Output the [x, y] coordinate of the center of the cell containing the given text.  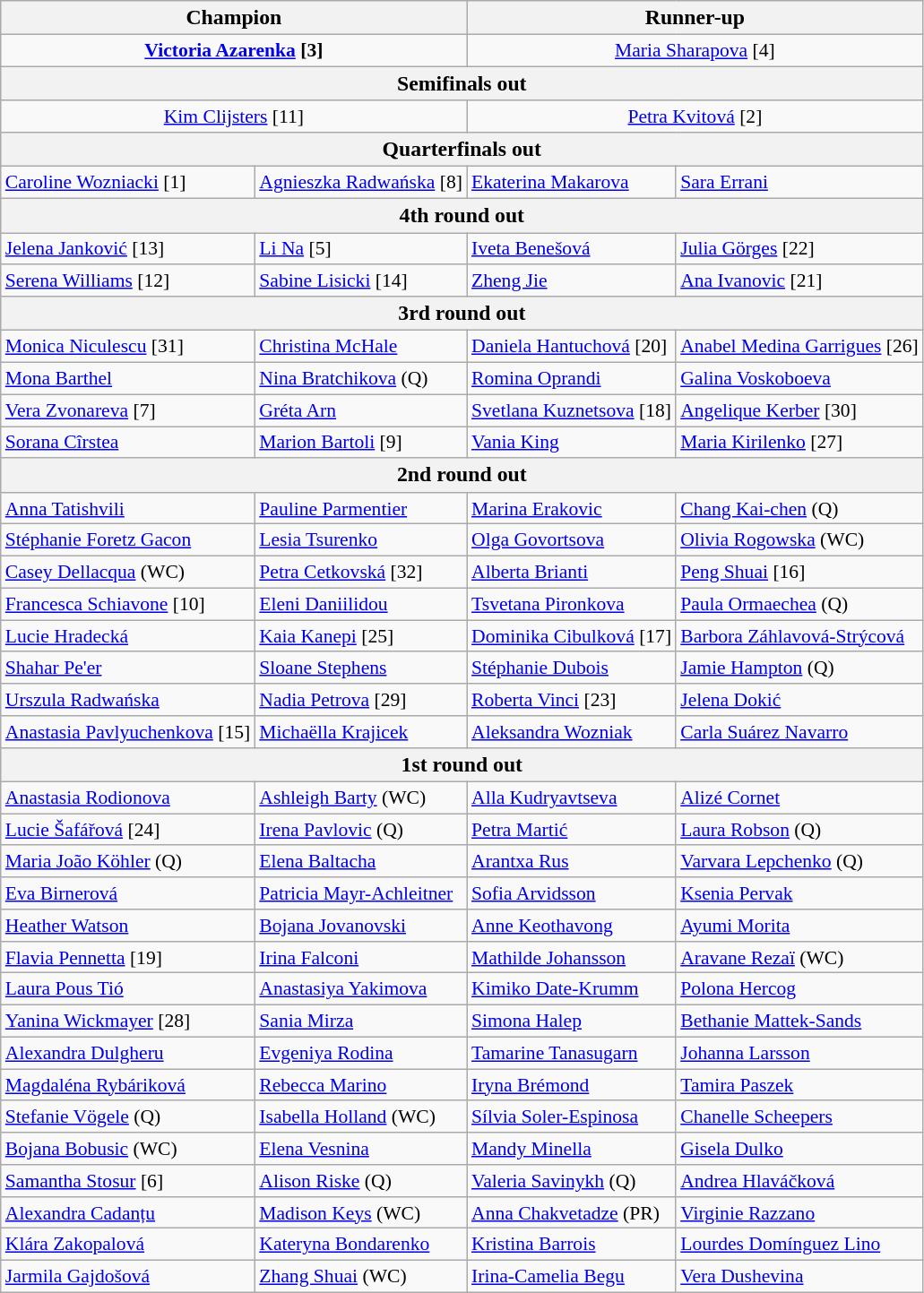
Kim Clijsters [11] [234, 117]
Nina Bratchikova (Q) [360, 379]
Mona Barthel [128, 379]
Elena Baltacha [360, 862]
2nd round out [462, 476]
Flavia Pennetta [19] [128, 958]
Victoria Azarenka [3] [234, 51]
4th round out [462, 216]
Li Na [5] [360, 249]
Kateryna Bondarenko [360, 1245]
Zheng Jie [572, 281]
Andrea Hlaváčková [799, 1181]
Nadia Petrova [29] [360, 700]
Rebecca Marino [360, 1085]
Chang Kai-chen (Q) [799, 509]
1st round out [462, 765]
Bethanie Mattek-Sands [799, 1021]
Maria Sharapova [4] [695, 51]
Francesca Schiavone [10] [128, 604]
Urszula Radwańska [128, 700]
Petra Cetkovská [32] [360, 573]
Alexandra Dulgheru [128, 1054]
Semifinals out [462, 84]
Anastasia Rodionova [128, 798]
Iryna Brémond [572, 1085]
Alexandra Cadanțu [128, 1213]
Lourdes Domínguez Lino [799, 1245]
Sorana Cîrstea [128, 443]
Chanelle Scheepers [799, 1117]
Tamira Paszek [799, 1085]
Monica Niculescu [31] [128, 347]
Sloane Stephens [360, 668]
Anastasiya Yakimova [360, 989]
Sílvia Soler-Espinosa [572, 1117]
Alberta Brianti [572, 573]
Aravane Rezaï (WC) [799, 958]
Bojana Bobusic (WC) [128, 1149]
Gréta Arn [360, 410]
Kimiko Date-Krumm [572, 989]
Klára Zakopalová [128, 1245]
Sabine Lisicki [14] [360, 281]
Sara Errani [799, 183]
Marion Bartoli [9] [360, 443]
Mathilde Johansson [572, 958]
Peng Shuai [16] [799, 573]
Dominika Cibulková [17] [572, 636]
Pauline Parmentier [360, 509]
Yanina Wickmayer [28] [128, 1021]
Alison Riske (Q) [360, 1181]
Anne Keothavong [572, 926]
Arantxa Rus [572, 862]
Svetlana Kuznetsova [18] [572, 410]
Sania Mirza [360, 1021]
Irena Pavlovic (Q) [360, 830]
Virginie Razzano [799, 1213]
Stéphanie Dubois [572, 668]
Tamarine Tanasugarn [572, 1054]
Petra Martić [572, 830]
Anna Chakvetadze (PR) [572, 1213]
Heather Watson [128, 926]
Alla Kudryavtseva [572, 798]
Shahar Pe'er [128, 668]
Valeria Savinykh (Q) [572, 1181]
Elena Vesnina [360, 1149]
Marina Erakovic [572, 509]
Olivia Rogowska (WC) [799, 540]
Serena Williams [12] [128, 281]
Varvara Lepchenko (Q) [799, 862]
Vera Dushevina [799, 1277]
Runner-up [695, 18]
Anna Tatishvili [128, 509]
Christina McHale [360, 347]
Lucie Šafářová [24] [128, 830]
Irina Falconi [360, 958]
Ayumi Morita [799, 926]
Bojana Jovanovski [360, 926]
Patricia Mayr-Achleitner [360, 893]
Irina-Camelia Begu [572, 1277]
Vera Zvonareva [7] [128, 410]
Mandy Minella [572, 1149]
Barbora Záhlavová-Strýcová [799, 636]
Stéphanie Foretz Gacon [128, 540]
Vania King [572, 443]
Stefanie Vögele (Q) [128, 1117]
Romina Oprandi [572, 379]
Tsvetana Pironkova [572, 604]
Quarterfinals out [462, 150]
Isabella Holland (WC) [360, 1117]
Madison Keys (WC) [360, 1213]
Alizé Cornet [799, 798]
Samantha Stosur [6] [128, 1181]
Aleksandra Wozniak [572, 732]
Angelique Kerber [30] [799, 410]
Lucie Hradecká [128, 636]
Maria João Köhler (Q) [128, 862]
Maria Kirilenko [27] [799, 443]
Laura Pous Tió [128, 989]
Ekaterina Makarova [572, 183]
Champion [234, 18]
Iveta Benešová [572, 249]
Kristina Barrois [572, 1245]
Jelena Janković [13] [128, 249]
Sofia Arvidsson [572, 893]
Carla Suárez Navarro [799, 732]
Eleni Daniilidou [360, 604]
Petra Kvitová [2] [695, 117]
Roberta Vinci [23] [572, 700]
Polona Hercog [799, 989]
Johanna Larsson [799, 1054]
Jelena Dokić [799, 700]
Kaia Kanepi [25] [360, 636]
Evgeniya Rodina [360, 1054]
Caroline Wozniacki [1] [128, 183]
Agnieszka Radwańska [8] [360, 183]
Galina Voskoboeva [799, 379]
3rd round out [462, 314]
Eva Birnerová [128, 893]
Daniela Hantuchová [20] [572, 347]
Magdaléna Rybáriková [128, 1085]
Julia Görges [22] [799, 249]
Jamie Hampton (Q) [799, 668]
Laura Robson (Q) [799, 830]
Gisela Dulko [799, 1149]
Ashleigh Barty (WC) [360, 798]
Jarmila Gajdošová [128, 1277]
Michaëlla Krajicek [360, 732]
Anabel Medina Garrigues [26] [799, 347]
Anastasia Pavlyuchenkova [15] [128, 732]
Olga Govortsova [572, 540]
Lesia Tsurenko [360, 540]
Paula Ormaechea (Q) [799, 604]
Ksenia Pervak [799, 893]
Casey Dellacqua (WC) [128, 573]
Ana Ivanovic [21] [799, 281]
Simona Halep [572, 1021]
Zhang Shuai (WC) [360, 1277]
